Provide the [x, y] coordinate of the cell's center where the given text is located.  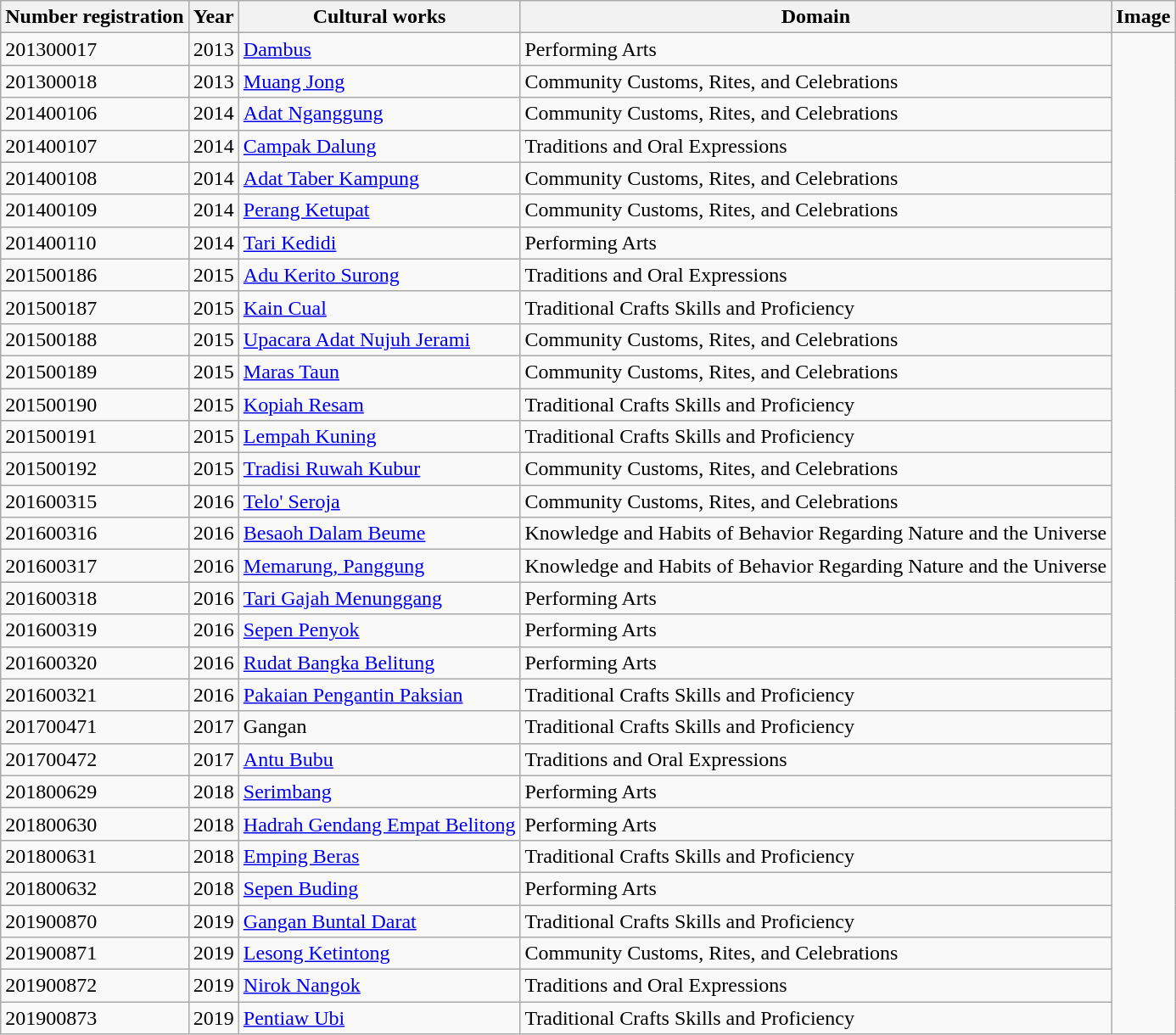
201900870 [95, 920]
201600315 [95, 501]
Kain Cual [379, 307]
201400110 [95, 243]
Adu Kerito Surong [379, 275]
Number registration [95, 17]
201500191 [95, 437]
Dambus [379, 49]
201800630 [95, 824]
201600316 [95, 534]
201300018 [95, 81]
201400107 [95, 146]
201700471 [95, 727]
Perang Ketupat [379, 210]
Besaoh Dalam Beume [379, 534]
201800632 [95, 888]
201900873 [95, 1018]
201600319 [95, 630]
201700472 [95, 759]
Muang Jong [379, 81]
201900871 [95, 954]
Pakaian Pengantin Paksian [379, 695]
201600321 [95, 695]
Domain [816, 17]
201600317 [95, 566]
Hadrah Gendang Empat Belitong [379, 824]
Memarung, Panggung [379, 566]
201600318 [95, 598]
Upacara Adat Nujuh Jerami [379, 339]
201500192 [95, 469]
Image [1144, 17]
201400108 [95, 178]
201500186 [95, 275]
201300017 [95, 49]
Emping Beras [379, 856]
Gangan [379, 727]
Lesong Ketintong [379, 954]
201400109 [95, 210]
Tari Kedidi [379, 243]
201800631 [95, 856]
Tari Gajah Menunggang [379, 598]
201400106 [95, 114]
201800629 [95, 792]
Nirok Nangok [379, 986]
Maras Taun [379, 372]
Antu Bubu [379, 759]
Lempah Kuning [379, 437]
Year [214, 17]
Pentiaw Ubi [379, 1018]
Kopiah Resam [379, 405]
201500188 [95, 339]
Tradisi Ruwah Kubur [379, 469]
Cultural works [379, 17]
Rudat Bangka Belitung [379, 663]
201900872 [95, 986]
201500190 [95, 405]
Serimbang [379, 792]
Gangan Buntal Darat [379, 920]
Adat Taber Kampung [379, 178]
201500187 [95, 307]
Adat Nganggung [379, 114]
201500189 [95, 372]
201600320 [95, 663]
Sepen Buding [379, 888]
Sepen Penyok [379, 630]
Telo' Seroja [379, 501]
Campak Dalung [379, 146]
